Determine the (X, Y) coordinate at the center of the cell enclosing the given text.  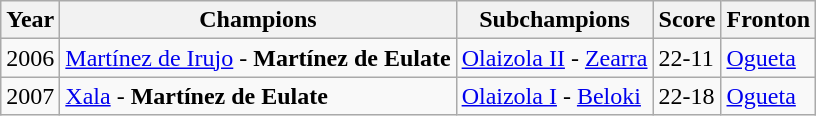
2007 (30, 96)
Xala - Martínez de Eulate (258, 96)
22-11 (687, 58)
2006 (30, 58)
Olaizola I - Beloki (554, 96)
Score (687, 20)
Fronton (768, 20)
Year (30, 20)
Martínez de Irujo - Martínez de Eulate (258, 58)
Subchampions (554, 20)
22-18 (687, 96)
Olaizola II - Zearra (554, 58)
Champions (258, 20)
